Extract the (X, Y) coordinate from the center of the cell holding the provided text.  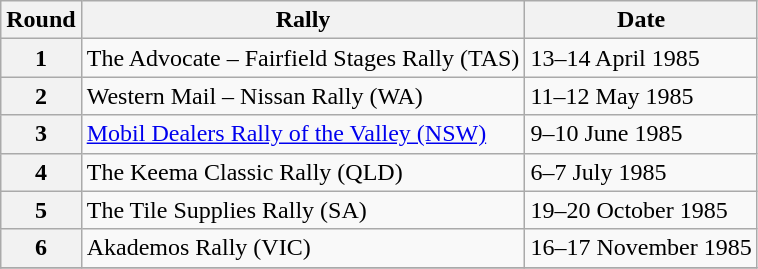
1 (41, 58)
13–14 April 1985 (641, 58)
The Keema Classic Rally (QLD) (303, 172)
Western Mail – Nissan Rally (WA) (303, 96)
5 (41, 210)
3 (41, 134)
Akademos Rally (VIC) (303, 248)
Date (641, 20)
16–17 November 1985 (641, 248)
2 (41, 96)
The Advocate – Fairfield Stages Rally (TAS) (303, 58)
Mobil Dealers Rally of the Valley (NSW) (303, 134)
9–10 June 1985 (641, 134)
Rally (303, 20)
6 (41, 248)
4 (41, 172)
6–7 July 1985 (641, 172)
19–20 October 1985 (641, 210)
Round (41, 20)
The Tile Supplies Rally (SA) (303, 210)
11–12 May 1985 (641, 96)
